Output the [x, y] coordinate of the center of the cell containing the given text.  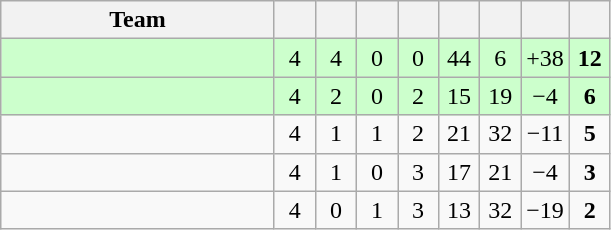
Team [138, 20]
+38 [546, 58]
19 [500, 96]
17 [460, 172]
44 [460, 58]
−19 [546, 210]
5 [590, 134]
13 [460, 210]
15 [460, 96]
−11 [546, 134]
12 [590, 58]
